Provide the [x, y] coordinate of the cell's center where the given text is located.  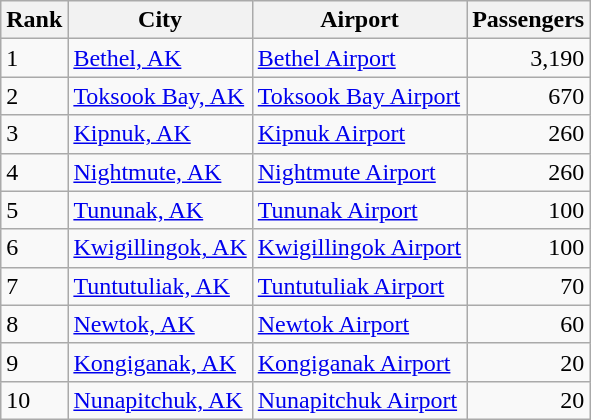
City [160, 20]
Nunapitchuk, AK [160, 400]
670 [528, 96]
8 [34, 324]
3,190 [528, 58]
9 [34, 362]
Kipnuk, AK [160, 134]
Kwigillingok, AK [160, 248]
Passengers [528, 20]
60 [528, 324]
Tununak, AK [160, 210]
Newtok, AK [160, 324]
Bethel Airport [359, 58]
Rank [34, 20]
6 [34, 248]
Kongiganak, AK [160, 362]
7 [34, 286]
Airport [359, 20]
1 [34, 58]
Newtok Airport [359, 324]
Nunapitchuk Airport [359, 400]
Nightmute, AK [160, 172]
Tununak Airport [359, 210]
Nightmute Airport [359, 172]
Toksook Bay, AK [160, 96]
Bethel, AK [160, 58]
70 [528, 286]
Kwigillingok Airport [359, 248]
3 [34, 134]
4 [34, 172]
10 [34, 400]
2 [34, 96]
Kongiganak Airport [359, 362]
Toksook Bay Airport [359, 96]
Kipnuk Airport [359, 134]
5 [34, 210]
Tuntutuliak, AK [160, 286]
Tuntutuliak Airport [359, 286]
